Scan for the cell matching the given text and deliver its [X, Y] coordinate at center. 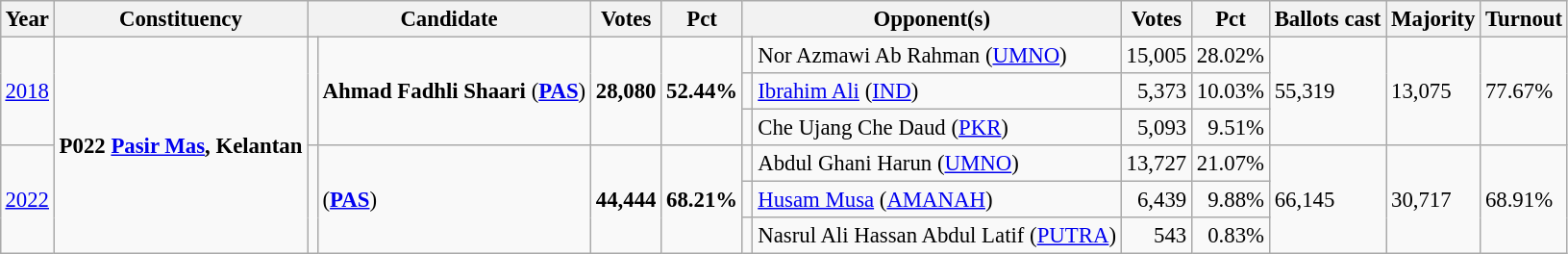
Abdul Ghani Harun (UMNO) [936, 164]
Majority [1433, 19]
0.83% [1231, 236]
Candidate [450, 19]
21.07% [1231, 164]
2018 [27, 90]
52.44% [702, 90]
Nasrul Ali Hassan Abdul Latif (PUTRA) [936, 236]
9.51% [1231, 128]
543 [1156, 236]
55,319 [1327, 90]
(PAS) [454, 200]
15,005 [1156, 55]
Che Ujang Che Daud (PKR) [936, 128]
10.03% [1231, 91]
77.67% [1525, 90]
30,717 [1433, 200]
Husam Musa (AMANAH) [936, 200]
Ibrahim Ali (IND) [936, 91]
9.88% [1231, 200]
28.02% [1231, 55]
Turnout [1525, 19]
Year [27, 19]
28,080 [625, 90]
P022 Pasir Mas, Kelantan [181, 145]
6,439 [1156, 200]
13,075 [1433, 90]
2022 [27, 200]
Ahmad Fadhli Shaari (PAS) [454, 90]
Ballots cast [1327, 19]
44,444 [625, 200]
5,373 [1156, 91]
68.21% [702, 200]
13,727 [1156, 164]
Constituency [181, 19]
5,093 [1156, 128]
Opponent(s) [932, 19]
Nor Azmawi Ab Rahman (UMNO) [936, 55]
68.91% [1525, 200]
66,145 [1327, 200]
